Locate the cell with the specified text and output its (X, Y) center coordinate. 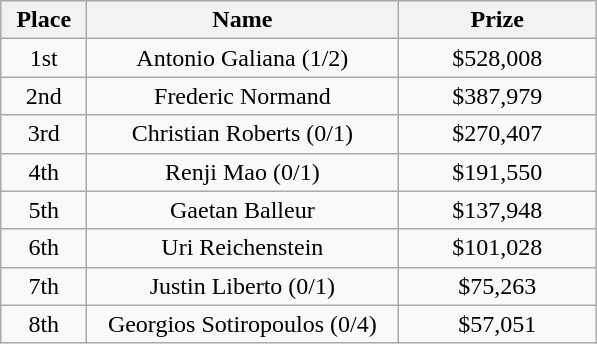
Renji Mao (0/1) (242, 172)
Christian Roberts (0/1) (242, 134)
2nd (44, 96)
$75,263 (498, 286)
1st (44, 58)
6th (44, 248)
Uri Reichenstein (242, 248)
$137,948 (498, 210)
3rd (44, 134)
8th (44, 324)
Georgios Sotiropoulos (0/4) (242, 324)
$528,008 (498, 58)
$191,550 (498, 172)
Frederic Normand (242, 96)
$101,028 (498, 248)
Name (242, 20)
$57,051 (498, 324)
7th (44, 286)
$387,979 (498, 96)
$270,407 (498, 134)
Antonio Galiana (1/2) (242, 58)
Prize (498, 20)
Place (44, 20)
4th (44, 172)
Justin Liberto (0/1) (242, 286)
5th (44, 210)
Gaetan Balleur (242, 210)
